Pinpoint the cell where the given text exists, returning its [x, y] midpoint coordinate. 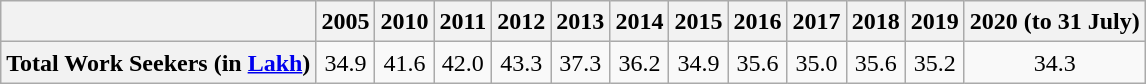
Total Work Seekers (in Lakh) [158, 62]
42.0 [463, 62]
37.3 [580, 62]
2012 [522, 22]
43.3 [522, 62]
2014 [640, 22]
2017 [816, 22]
2018 [876, 22]
2005 [346, 22]
35.2 [934, 62]
2015 [698, 22]
2011 [463, 22]
2010 [404, 22]
41.6 [404, 62]
2020 (to 31 July) [1054, 22]
2013 [580, 22]
2019 [934, 22]
36.2 [640, 62]
2016 [758, 22]
35.0 [816, 62]
34.3 [1054, 62]
